Find where the given text appears and provide that cell's center as [X, Y] coordinate. 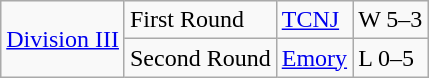
W 5–3 [390, 20]
L 0–5 [390, 58]
Second Round [200, 58]
Division III [63, 39]
First Round [200, 20]
TCNJ [314, 20]
Emory [314, 58]
